Pinpoint the cell where the given text exists, returning its (X, Y) midpoint coordinate. 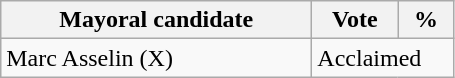
Vote (355, 20)
Mayoral candidate (156, 20)
Acclaimed (383, 58)
Marc Asselin (X) (156, 58)
% (426, 20)
